Capture the cell that displays the provided text and extract its (X, Y) central coordinate. 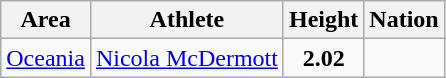
Height (323, 20)
Nation (404, 20)
Nicola McDermott (186, 58)
Oceania (46, 58)
Athlete (186, 20)
2.02 (323, 58)
Area (46, 20)
